Pinpoint the cell where the given text exists, returning its (x, y) midpoint coordinate. 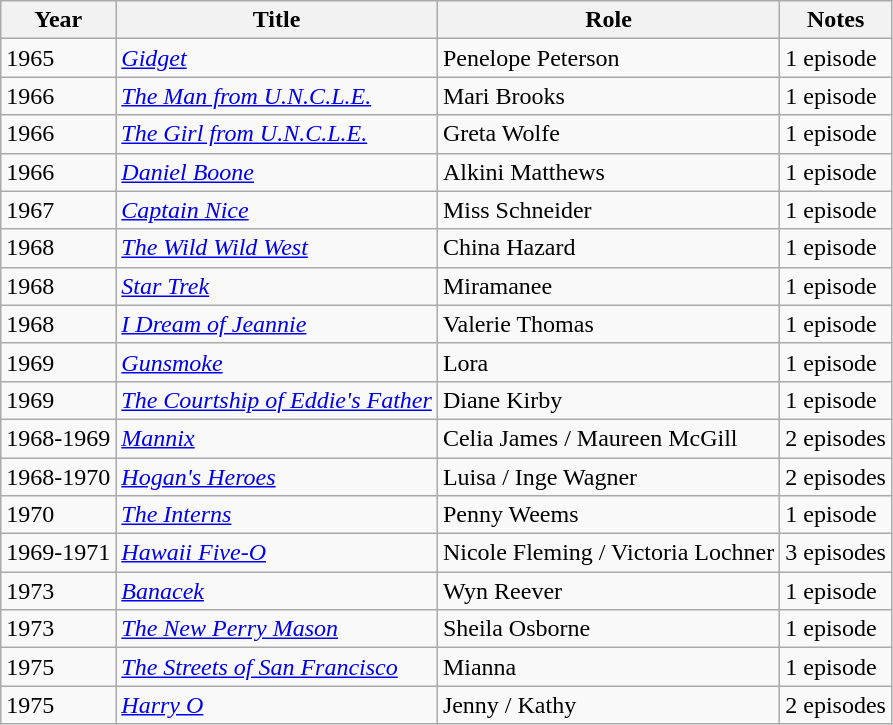
Greta Wolfe (608, 134)
The Interns (277, 515)
Alkini Matthews (608, 172)
1968-1969 (58, 438)
Mannix (277, 438)
Wyn Reever (608, 591)
Star Trek (277, 286)
1970 (58, 515)
1969-1971 (58, 553)
The Wild Wild West (277, 248)
Miss Schneider (608, 210)
Jenny / Kathy (608, 705)
Year (58, 20)
Miramanee (608, 286)
Diane Kirby (608, 400)
The Streets of San Francisco (277, 667)
Gidget (277, 58)
Hogan's Heroes (277, 477)
The New Perry Mason (277, 629)
Gunsmoke (277, 362)
Notes (836, 20)
Harry O (277, 705)
Mari Brooks (608, 96)
1968-1970 (58, 477)
China Hazard (608, 248)
1965 (58, 58)
Lora (608, 362)
3 episodes (836, 553)
The Girl from U.N.C.L.E. (277, 134)
The Man from U.N.C.L.E. (277, 96)
Hawaii Five-O (277, 553)
Valerie Thomas (608, 324)
Nicole Fleming / Victoria Lochner (608, 553)
Luisa / Inge Wagner (608, 477)
Penny Weems (608, 515)
Daniel Boone (277, 172)
I Dream of Jeannie (277, 324)
Celia James / Maureen McGill (608, 438)
Banacek (277, 591)
Mianna (608, 667)
1967 (58, 210)
Captain Nice (277, 210)
Role (608, 20)
Sheila Osborne (608, 629)
The Courtship of Eddie's Father (277, 400)
Penelope Peterson (608, 58)
Title (277, 20)
